Provide the [x, y] coordinate of the cell's center where the given text is located.  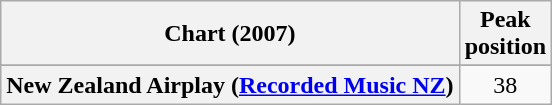
Chart (2007) [230, 34]
New Zealand Airplay (Recorded Music NZ) [230, 85]
38 [505, 85]
Peakposition [505, 34]
